Provide the (X, Y) coordinate of the cell's center where the given text is located.  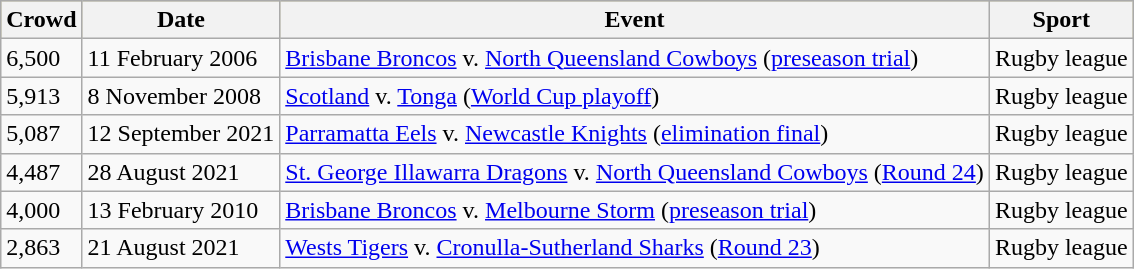
Sport (1061, 20)
6,500 (42, 58)
Brisbane Broncos v. Melbourne Storm (preseason trial) (635, 210)
4,000 (42, 210)
Parramatta Eels v. Newcastle Knights (elimination final) (635, 134)
8 November 2008 (181, 96)
5,087 (42, 134)
Crowd (42, 20)
Event (635, 20)
28 August 2021 (181, 172)
2,863 (42, 248)
Scotland v. Tonga (World Cup playoff) (635, 96)
Date (181, 20)
Brisbane Broncos v. North Queensland Cowboys (preseason trial) (635, 58)
5,913 (42, 96)
St. George Illawarra Dragons v. North Queensland Cowboys (Round 24) (635, 172)
12 September 2021 (181, 134)
Wests Tigers v. Cronulla-Sutherland Sharks (Round 23) (635, 248)
11 February 2006 (181, 58)
21 August 2021 (181, 248)
4,487 (42, 172)
13 February 2010 (181, 210)
